Find where the given text appears and provide that cell's center as (x, y) coordinate. 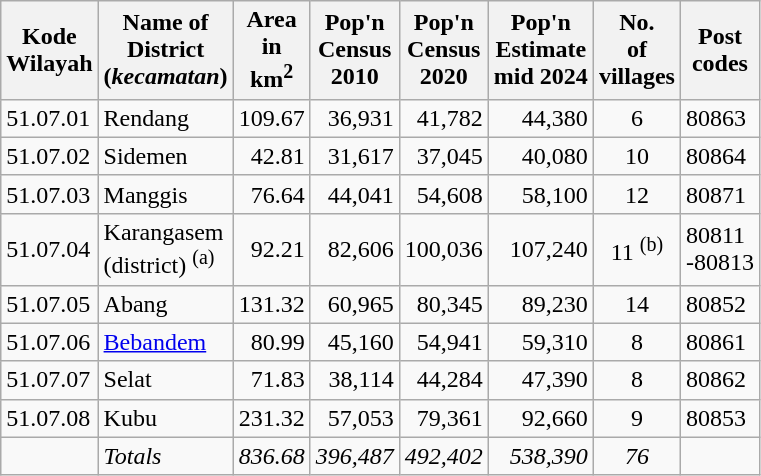
836.68 (272, 456)
92,660 (540, 418)
71.83 (272, 380)
Area in km2 (272, 50)
41,782 (444, 118)
Kode Wilayah (50, 50)
107,240 (540, 249)
Manggis (166, 194)
80,345 (444, 304)
Postcodes (720, 50)
36,931 (354, 118)
60,965 (354, 304)
Sidemen (166, 156)
Karangasem (district) (a) (166, 249)
Totals (166, 456)
Pop'nEstimatemid 2024 (540, 50)
Name ofDistrict(kecamatan) (166, 50)
Pop'nCensus2010 (354, 50)
80811-80813 (720, 249)
80862 (720, 380)
51.07.06 (50, 342)
Kubu (166, 418)
538,390 (540, 456)
37,045 (444, 156)
44,284 (444, 380)
58,100 (540, 194)
45,160 (354, 342)
51.07.03 (50, 194)
51.07.08 (50, 418)
100,036 (444, 249)
No.ofvillages (636, 50)
80863 (720, 118)
80861 (720, 342)
79,361 (444, 418)
80.99 (272, 342)
54,941 (444, 342)
38,114 (354, 380)
12 (636, 194)
109.67 (272, 118)
31,617 (354, 156)
Pop'nCensus2020 (444, 50)
80853 (720, 418)
492,402 (444, 456)
89,230 (540, 304)
54,608 (444, 194)
47,390 (540, 380)
44,041 (354, 194)
Bebandem (166, 342)
Abang (166, 304)
396,487 (354, 456)
80852 (720, 304)
131.32 (272, 304)
51.07.07 (50, 380)
Selat (166, 380)
6 (636, 118)
40,080 (540, 156)
231.32 (272, 418)
92.21 (272, 249)
76 (636, 456)
51.07.05 (50, 304)
51.07.01 (50, 118)
Rendang (166, 118)
10 (636, 156)
42.81 (272, 156)
51.07.02 (50, 156)
9 (636, 418)
80864 (720, 156)
76.64 (272, 194)
14 (636, 304)
57,053 (354, 418)
82,606 (354, 249)
59,310 (540, 342)
80871 (720, 194)
51.07.04 (50, 249)
44,380 (540, 118)
11 (b) (636, 249)
